Return (x, y) of the center of cell containing provided text 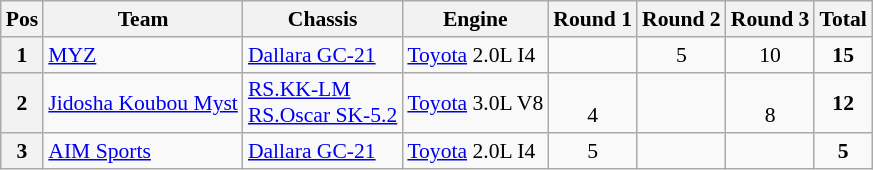
MYZ (143, 55)
15 (842, 55)
8 (770, 102)
2 (22, 102)
Jidosha Koubou Myst (143, 102)
4 (592, 102)
Total (842, 19)
Team (143, 19)
Pos (22, 19)
Round 3 (770, 19)
Toyota 3.0L V8 (475, 102)
12 (842, 102)
RS.KK-LMRS.Oscar SK-5.2 (322, 102)
AIM Sports (143, 152)
Round 1 (592, 19)
3 (22, 152)
Chassis (322, 19)
Round 2 (682, 19)
10 (770, 55)
1 (22, 55)
Engine (475, 19)
